Return [X, Y] of the center of cell containing provided text 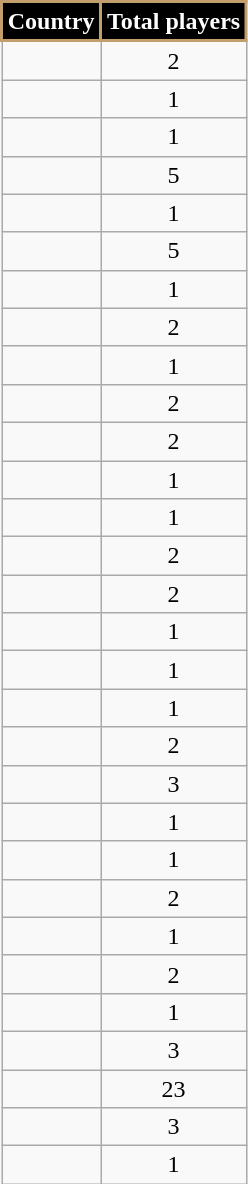
23 [174, 1089]
Country [52, 22]
Total players [174, 22]
